Provide the [x, y] coordinate of the cell's center where the given text is located.  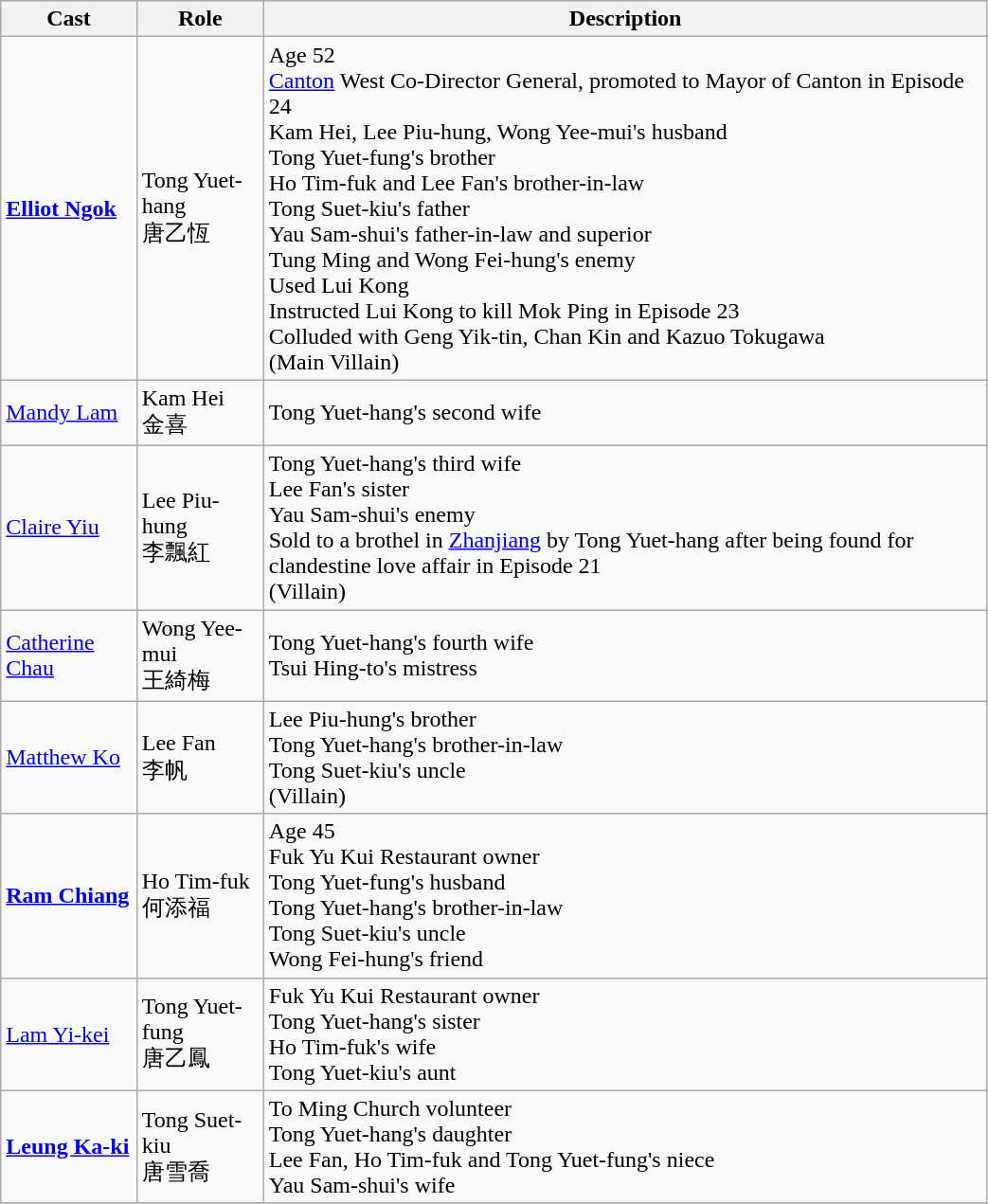
Tong Suet-kiu唐雪喬 [200, 1146]
Leung Ka-ki [68, 1146]
Tong Yuet-hang唐乙恆 [200, 208]
Catherine Chau [68, 656]
Matthew Ko [68, 758]
Kam Hei金喜 [200, 413]
Claire Yiu [68, 527]
Tong Yuet-hang's second wife [625, 413]
Fuk Yu Kui Restaurant ownerTong Yuet-hang's sisterHo Tim-fuk's wifeTong Yuet-kiu's aunt [625, 1034]
Lee Fan李帆 [200, 758]
Wong Yee-mui王綺梅 [200, 656]
Age 45Fuk Yu Kui Restaurant ownerTong Yuet-fung's husbandTong Yuet-hang's brother-in-lawTong Suet-kiu's uncleWong Fei-hung's friend [625, 896]
Role [200, 19]
Mandy Lam [68, 413]
Description [625, 19]
Tong Yuet-fung唐乙鳳 [200, 1034]
Tong Yuet-hang's fourth wifeTsui Hing-to's mistress [625, 656]
Lee Piu-hung's brotherTong Yuet-hang's brother-in-lawTong Suet-kiu's uncle(Villain) [625, 758]
Ram Chiang [68, 896]
Ho Tim-fuk何添福 [200, 896]
Elliot Ngok [68, 208]
Lee Piu-hung李飄紅 [200, 527]
Lam Yi-kei [68, 1034]
Cast [68, 19]
To Ming Church volunteerTong Yuet-hang's daughterLee Fan, Ho Tim-fuk and Tong Yuet-fung's nieceYau Sam-shui's wife [625, 1146]
